Find where the given text appears and provide that cell's center as (x, y) coordinate. 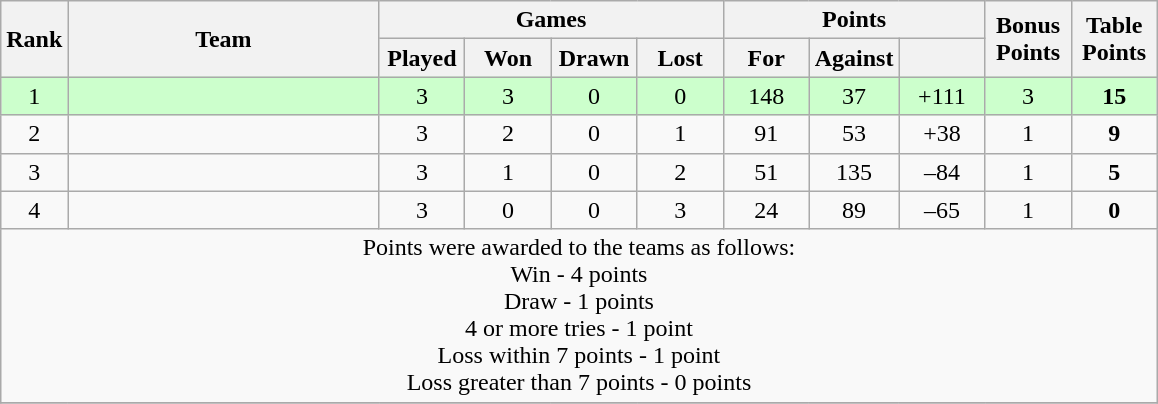
15 (1114, 96)
51 (766, 172)
For (766, 58)
135 (854, 172)
+111 (942, 96)
BonusPoints (1028, 39)
148 (766, 96)
91 (766, 134)
9 (1114, 134)
Points (854, 20)
Drawn (594, 58)
Lost (680, 58)
–65 (942, 210)
89 (854, 210)
Games (551, 20)
Rank (34, 39)
37 (854, 96)
Team (224, 39)
5 (1114, 172)
4 (34, 210)
Played (422, 58)
Against (854, 58)
24 (766, 210)
Table Points (1114, 39)
53 (854, 134)
–84 (942, 172)
Won (508, 58)
+38 (942, 134)
